Capture the cell that displays the provided text and extract its (X, Y) central coordinate. 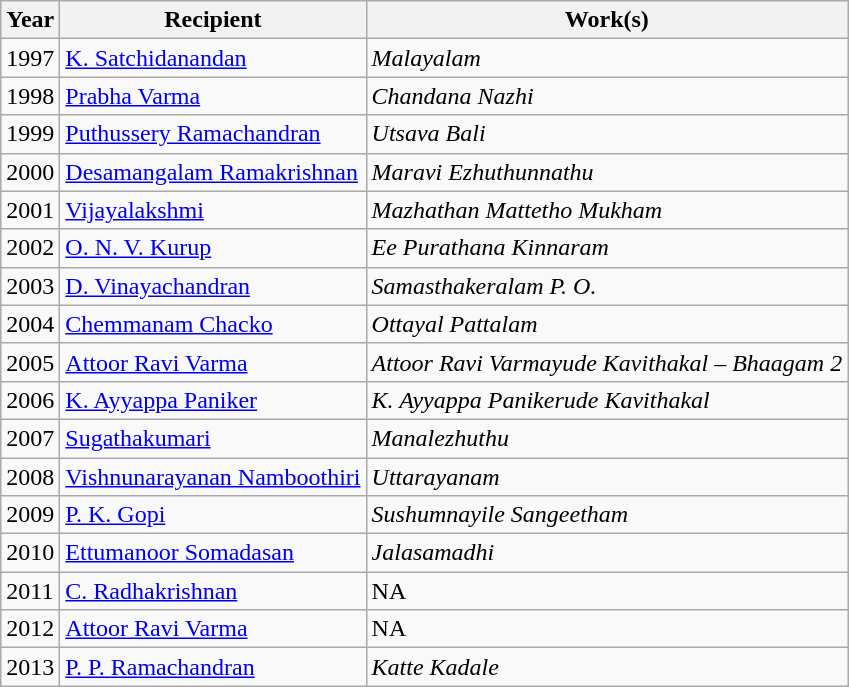
2008 (30, 477)
P. P. Ramachandran (213, 667)
Work(s) (607, 20)
Puthussery Ramachandran (213, 134)
K. Ayyappa Paniker (213, 400)
2003 (30, 286)
K. Ayyappa Panikerude Kavithakal (607, 400)
2010 (30, 553)
2009 (30, 515)
Prabha Varma (213, 96)
2002 (30, 248)
Vijayalakshmi (213, 210)
1997 (30, 58)
Chemmanam Chacko (213, 324)
Ettumanoor Somadasan (213, 553)
Jalasamadhi (607, 553)
2012 (30, 629)
Malayalam (607, 58)
Mazhathan Mattetho Mukham (607, 210)
2005 (30, 362)
Year (30, 20)
2006 (30, 400)
Ee Purathana Kinnaram (607, 248)
Vishnunarayanan Namboothiri (213, 477)
C. Radhakrishnan (213, 591)
Ottayal Pattalam (607, 324)
Manalezhuthu (607, 438)
Desamangalam Ramakrishnan (213, 172)
Uttarayanam (607, 477)
Sugathakumari (213, 438)
1999 (30, 134)
Katte Kadale (607, 667)
Recipient (213, 20)
Maravi Ezhuthunnathu (607, 172)
1998 (30, 96)
2004 (30, 324)
2001 (30, 210)
K. Satchidanandan (213, 58)
Chandana Nazhi (607, 96)
2007 (30, 438)
Utsava Bali (607, 134)
2011 (30, 591)
Samasthakeralam P. O. (607, 286)
2013 (30, 667)
Sushumnayile Sangeetham (607, 515)
2000 (30, 172)
P. K. Gopi (213, 515)
D. Vinayachandran (213, 286)
O. N. V. Kurup (213, 248)
Attoor Ravi Varmayude Kavithakal – Bhaagam 2 (607, 362)
